For the text-containing cell, return its midpoint in [x, y] coordinate format. 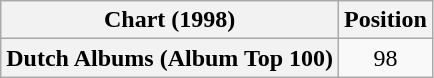
Chart (1998) [170, 20]
Dutch Albums (Album Top 100) [170, 58]
98 [386, 58]
Position [386, 20]
